Capture the cell that displays the provided text and extract its (x, y) central coordinate. 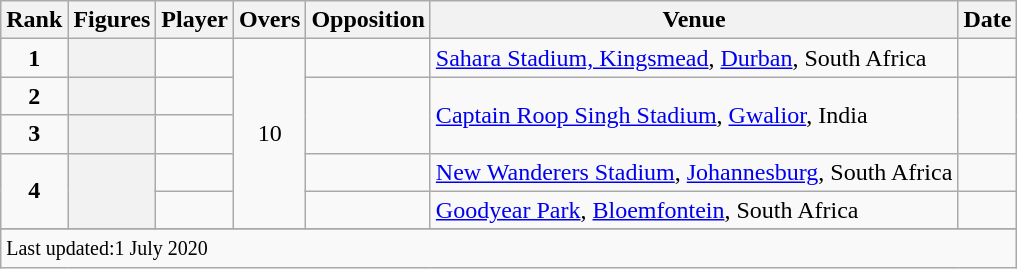
Sahara Stadium, Kingsmead, Durban, South Africa (694, 58)
4 (34, 191)
Player (195, 20)
10 (270, 134)
Rank (34, 20)
Last updated:1 July 2020 (509, 248)
Captain Roop Singh Stadium, Gwalior, India (694, 115)
3 (34, 134)
Overs (270, 20)
Date (988, 20)
Goodyear Park, Bloemfontein, South Africa (694, 210)
Figures (112, 20)
Venue (694, 20)
New Wanderers Stadium, Johannesburg, South Africa (694, 172)
2 (34, 96)
Opposition (368, 20)
1 (34, 58)
